Scan for the cell matching the given text and deliver its [x, y] coordinate at center. 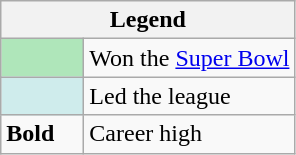
Won the Super Bowl [190, 58]
Led the league [190, 96]
Legend [148, 20]
Bold [42, 134]
Career high [190, 134]
